Search for the cell housing the specified text and yield its (X, Y) center coordinate. 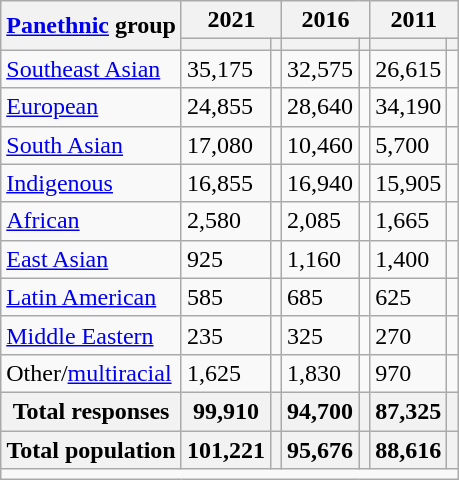
10,460 (320, 145)
34,190 (408, 107)
235 (226, 335)
2016 (326, 20)
Indigenous (92, 183)
2,085 (320, 221)
African (92, 221)
925 (226, 259)
970 (408, 373)
16,940 (320, 183)
European (92, 107)
28,640 (320, 107)
625 (408, 297)
87,325 (408, 411)
325 (320, 335)
1,625 (226, 373)
17,080 (226, 145)
101,221 (226, 449)
2011 (414, 20)
99,910 (226, 411)
Latin American (92, 297)
95,676 (320, 449)
East Asian (92, 259)
Other/multiracial (92, 373)
270 (408, 335)
94,700 (320, 411)
5,700 (408, 145)
16,855 (226, 183)
26,615 (408, 69)
88,616 (408, 449)
24,855 (226, 107)
2021 (231, 20)
Panethnic group (92, 26)
685 (320, 297)
Middle Eastern (92, 335)
South Asian (92, 145)
585 (226, 297)
1,830 (320, 373)
Total responses (92, 411)
1,160 (320, 259)
Total population (92, 449)
1,665 (408, 221)
32,575 (320, 69)
1,400 (408, 259)
2,580 (226, 221)
35,175 (226, 69)
15,905 (408, 183)
Southeast Asian (92, 69)
